Output the [X, Y] coordinate of the center of the cell containing the given text.  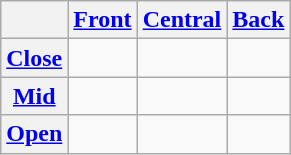
Open [34, 134]
Front [102, 20]
Central [182, 20]
Back [258, 20]
Mid [34, 96]
Close [34, 58]
